Determine the [x, y] coordinate at the center of the cell enclosing the given text.  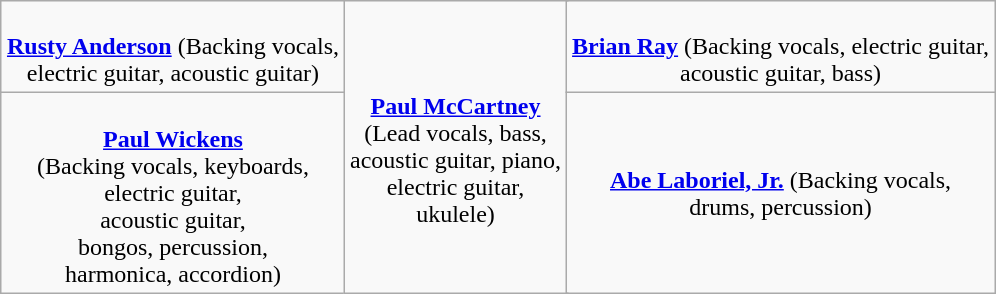
Abe Laboriel, Jr. (Backing vocals,drums, percussion) [781, 193]
Rusty Anderson (Backing vocals,electric guitar, acoustic guitar) [172, 47]
Paul Wickens (Backing vocals, keyboards,electric guitar,acoustic guitar,bongos, percussion,harmonica, accordion) [172, 193]
Brian Ray (Backing vocals, electric guitar,acoustic guitar, bass) [781, 47]
Paul McCartney (Lead vocals, bass, acoustic guitar, piano,electric guitar,ukulele) [456, 147]
